Extract the [X, Y] coordinate from the center of the cell holding the provided text.  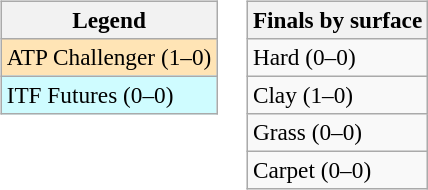
Hard (0–0) [337, 57]
ATP Challenger (1–0) [108, 57]
Finals by surface [337, 20]
Carpet (0–0) [337, 171]
Legend [108, 20]
Grass (0–0) [337, 133]
ITF Futures (0–0) [108, 95]
Clay (1–0) [337, 95]
